For the text-containing cell, return its midpoint in (x, y) coordinate format. 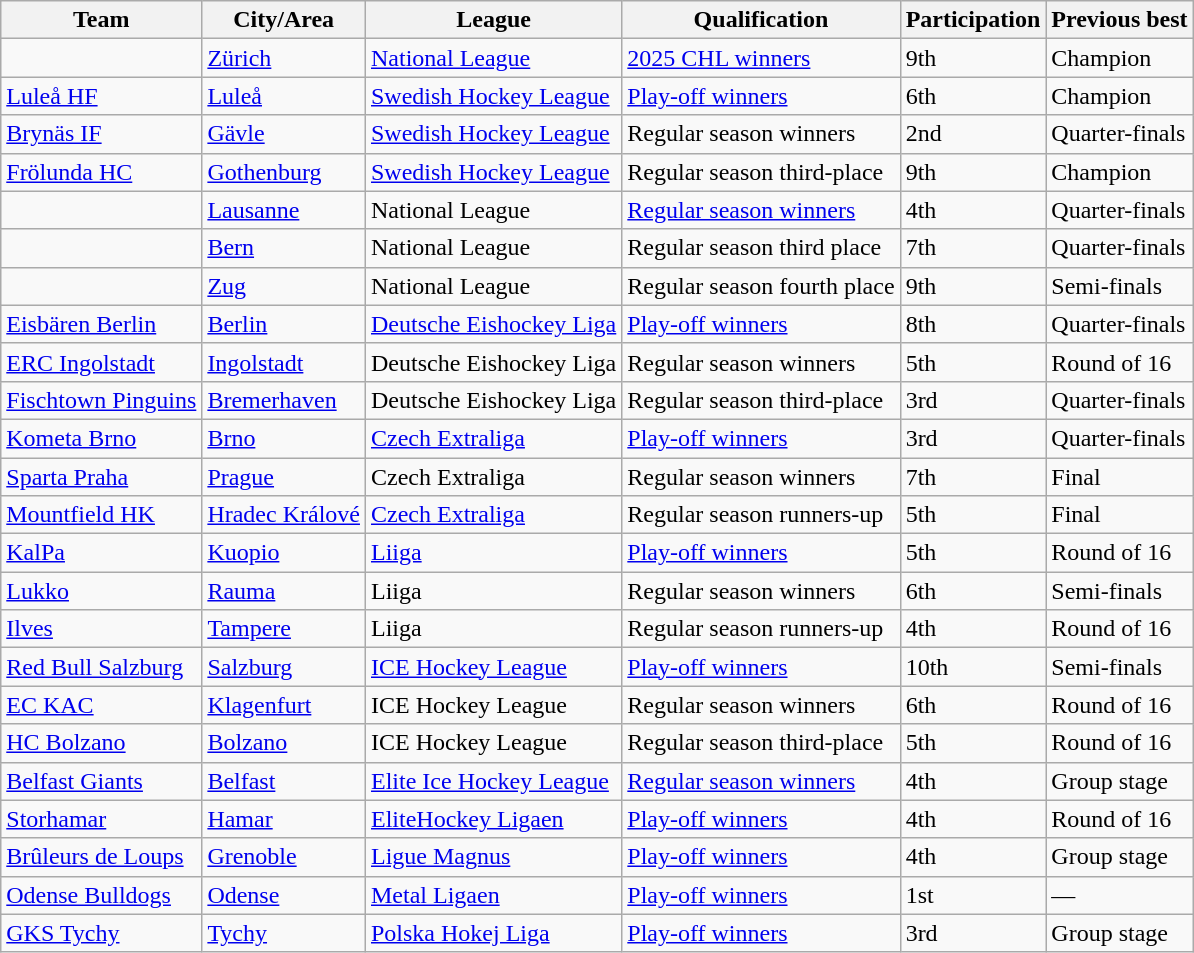
Kuopio (284, 553)
Participation (973, 20)
Hradec Králové (284, 515)
Luleå HF (102, 96)
EC KAC (102, 705)
Regular season third place (761, 248)
Frölunda HC (102, 172)
Lukko (102, 591)
Belfast (284, 781)
Qualification (761, 20)
Fischtown Pinguins (102, 400)
Belfast Giants (102, 781)
10th (973, 667)
Gothenburg (284, 172)
Grenoble (284, 857)
Storhamar (102, 819)
2nd (973, 134)
Zürich (284, 58)
2025 CHL winners (761, 58)
Odense Bulldogs (102, 895)
1st (973, 895)
Brno (284, 438)
Bolzano (284, 743)
Lausanne (284, 210)
GKS Tychy (102, 933)
League (493, 20)
Odense (284, 895)
Brûleurs de Loups (102, 857)
Team (102, 20)
8th (973, 324)
Prague (284, 477)
Bern (284, 248)
Gävle (284, 134)
City/Area (284, 20)
Previous best (1120, 20)
Elite Ice Hockey League (493, 781)
Eisbären Berlin (102, 324)
Ligue Magnus (493, 857)
Tampere (284, 629)
Tychy (284, 933)
Zug (284, 286)
Klagenfurt (284, 705)
Metal Ligaen (493, 895)
— (1120, 895)
KalPa (102, 553)
Red Bull Salzburg (102, 667)
Hamar (284, 819)
Bremerhaven (284, 400)
Brynäs IF (102, 134)
Sparta Praha (102, 477)
Ingolstadt (284, 362)
EliteHockey Ligaen (493, 819)
ERC Ingolstadt (102, 362)
Salzburg (284, 667)
HC Bolzano (102, 743)
Polska Hokej Liga (493, 933)
Berlin (284, 324)
Mountfield HK (102, 515)
Ilves (102, 629)
Kometa Brno (102, 438)
Luleå (284, 96)
Rauma (284, 591)
Regular season fourth place (761, 286)
